Pinpoint the cell where the given text exists, returning its (X, Y) midpoint coordinate. 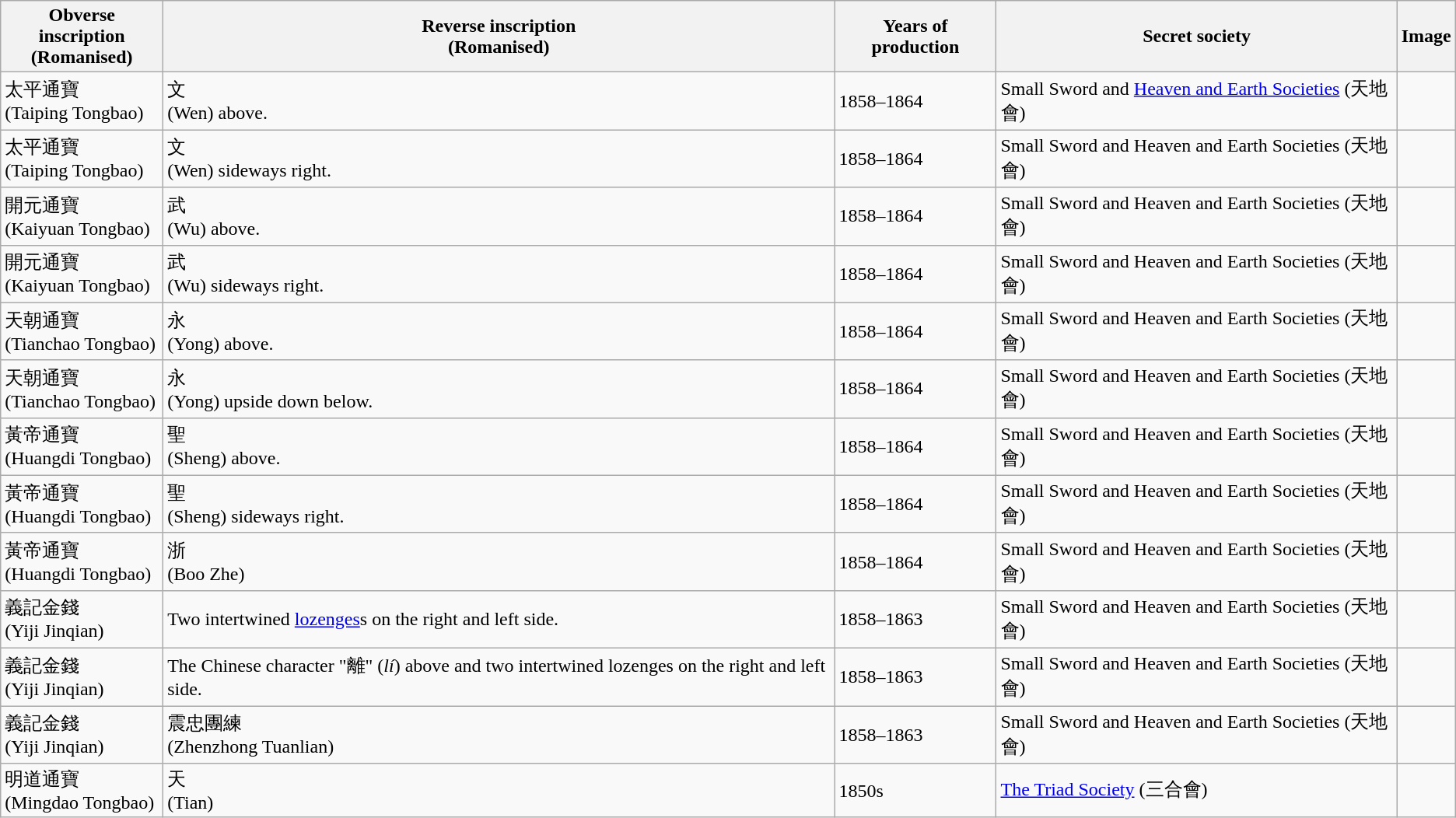
武(Wu) above. (499, 216)
The Triad Society (三合會) (1196, 791)
Image (1426, 37)
Secret society (1196, 37)
天(Tian) (499, 791)
震忠團練(Zhenzhong Tuanlian) (499, 735)
永(Yong) upside down below. (499, 389)
Reverse inscription(Romanised) (499, 37)
浙(Boo Zhe) (499, 561)
聖(Sheng) above. (499, 446)
文(Wen) sideways right. (499, 159)
Obverse inscription(Romanised) (82, 37)
聖(Sheng) sideways right. (499, 504)
Two intertwined lozengess on the right and left side. (499, 619)
1850s (915, 791)
明道通寶(Mingdao Tongbao) (82, 791)
武(Wu) sideways right. (499, 274)
永(Yong) above. (499, 331)
文(Wen) above. (499, 101)
The Chinese character "離" (lí) above and two intertwined lozenges on the right and left side. (499, 676)
Years of production (915, 37)
